Capture the cell that displays the provided text and extract its [X, Y] central coordinate. 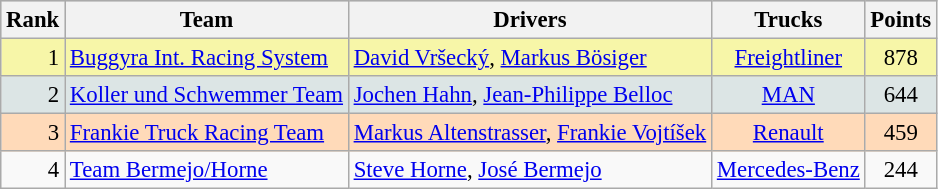
Trucks [789, 20]
878 [900, 58]
2 [33, 95]
244 [900, 170]
Freightliner [789, 58]
1 [33, 58]
MAN [789, 95]
Steve Horne, José Bermejo [530, 170]
4 [33, 170]
644 [900, 95]
Team Bermejo/Horne [207, 170]
Jochen Hahn, Jean-Philippe Belloc [530, 95]
3 [33, 133]
Rank [33, 20]
Points [900, 20]
Markus Altenstrasser, Frankie Vojtíšek [530, 133]
Mercedes-Benz [789, 170]
David Vršecký, Markus Bösiger [530, 58]
Koller und Schwemmer Team [207, 95]
Team [207, 20]
Renault [789, 133]
Drivers [530, 20]
459 [900, 133]
Frankie Truck Racing Team [207, 133]
Buggyra Int. Racing System [207, 58]
